Return the [x, y] coordinate for the center point of the cell that contains the specified text.  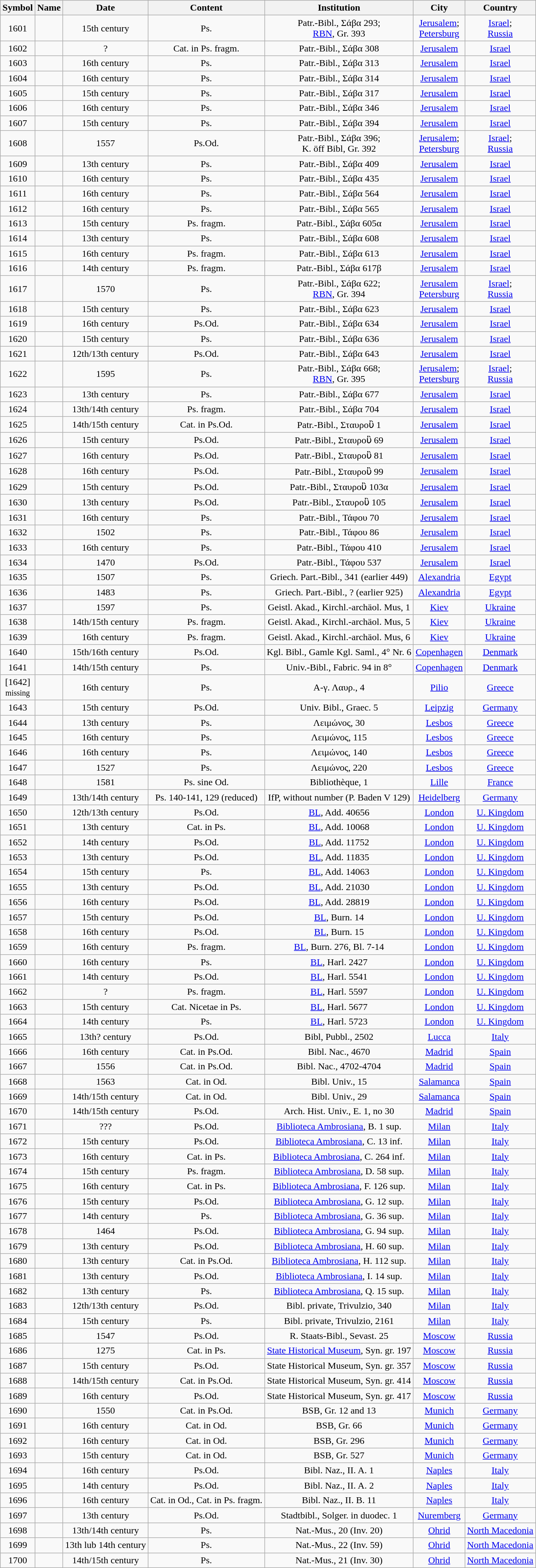
1527 [105, 767]
[1642]missing [18, 687]
1464 [105, 1231]
1607 [18, 123]
1581 [105, 782]
1675 [18, 1186]
Patr.-Bibl., Σάβα 435 [339, 178]
Biblioteca Ambrosiana, C. 264 inf. [339, 1156]
BL, Add. 40656 [339, 812]
BL, Harl. 2427 [339, 962]
1663 [18, 1007]
13th lub 14th century [105, 1545]
Name [49, 8]
Patr.-Bibl., Σάβα 394 [339, 123]
Country [500, 8]
1614 [18, 239]
1608 [18, 143]
Univ. Bibl., Graec. 5 [339, 707]
France [500, 782]
Λειμώνος, 30 [339, 723]
Patr.-Bibl., Σάβα 613 [339, 253]
BL, Burn. 14 [339, 917]
Biblioteca Ambrosiana, H. 112 sup. [339, 1261]
Biblioteca Ambrosiana, D. 58 sup. [339, 1171]
Bibl. Nac., 4702-4704 [339, 1067]
Bibl. private, Trivulzio, 340 [339, 1306]
1639 [18, 637]
Pilio [439, 687]
Kgl. Bibl., Gamle Kgl. Saml., 4° Nr. 6 [339, 652]
1620 [18, 339]
Nuremberg [439, 1515]
Bibl. Nac., 4670 [339, 1052]
1606 [18, 108]
1651 [18, 827]
1700 [18, 1560]
State Historical Museum, Syn. gr. 197 [339, 1351]
Λειμώνος, 115 [339, 738]
BL, Add. 14063 [339, 872]
BL, Harl. 5677 [339, 1007]
Patr.-Bibl., Σάβα 634 [339, 324]
1680 [18, 1261]
1699 [18, 1545]
Patr.-Bibl., Σάβα 677 [339, 394]
1661 [18, 977]
1682 [18, 1291]
1676 [18, 1201]
Lucca [439, 1037]
1668 [18, 1081]
1595 [105, 374]
1683 [18, 1306]
Patr.-Bibl., Σάβα 564 [339, 193]
1636 [18, 592]
1601 [18, 28]
City [439, 8]
Biblioteca Ambrosiana, G. 94 sup. [339, 1231]
1626 [18, 440]
1638 [18, 622]
1694 [18, 1471]
1650 [18, 812]
1622 [18, 374]
Geistl. Akad., Kirchl.-archäol. Mus, 6 [339, 637]
1623 [18, 394]
State Historical Museum, Syn. gr. 417 [339, 1395]
Nat.-Mus., 21 (Inv. 30) [339, 1560]
1645 [18, 738]
15th/16th century [105, 652]
1673 [18, 1156]
BSB, Gr. 527 [339, 1456]
1644 [18, 723]
Λειμώνος, 220 [339, 767]
Lille [439, 782]
1686 [18, 1351]
13th? century [105, 1037]
Biblioteca Ambrosiana, I. 14 sup. [339, 1276]
1628 [18, 471]
1610 [18, 178]
1625 [18, 424]
Nat.-Mus., 22 (Inv. 59) [339, 1545]
Patr.-Bibl., Σάβα 668;RBN, Gr. 395 [339, 374]
А-γ. Λαυρ., 4 [339, 687]
Content [206, 8]
BL, Add. 28819 [339, 902]
1637 [18, 607]
1611 [18, 193]
BSB, Gr. 66 [339, 1425]
1667 [18, 1067]
Patr.-Bibl., Σάβα 308 [339, 48]
Patr.-Bibl., Σάβα 704 [339, 409]
Bibliothèque, 1 [339, 782]
BL, Harl. 5723 [339, 1022]
BSB, Gr. 296 [339, 1440]
1689 [18, 1395]
1550 [105, 1410]
1603 [18, 63]
1630 [18, 502]
Patr.-Bibl., Σάβα 623 [339, 309]
1470 [105, 562]
1677 [18, 1216]
Cat. in Ps. fragm. [206, 48]
1678 [18, 1231]
1685 [18, 1336]
1621 [18, 354]
1652 [18, 842]
Biblioteca Ambrosiana, H. 60 sup. [339, 1246]
IfP, without number (P. Baden V 129) [339, 797]
1671 [18, 1126]
1665 [18, 1037]
Bibl. Univ., 29 [339, 1096]
1684 [18, 1321]
1563 [105, 1081]
1483 [105, 592]
Biblioteca Ambrosiana, G. 12 sup. [339, 1201]
1695 [18, 1485]
Institution [339, 8]
Ps. sine Od. [206, 782]
1681 [18, 1276]
JerusalemPetersburg [439, 288]
1679 [18, 1246]
1690 [18, 1410]
Arch. Hist. Univ., E. 1, no 30 [339, 1111]
Cat. Nicetae in Ps. [206, 1007]
1556 [105, 1067]
1613 [18, 224]
Patr.-Bibl., Σάβα 346 [339, 108]
1670 [18, 1111]
Patr.-Bibl., Σάβα 317 [339, 93]
1633 [18, 547]
Patr.-Bibl., Σταυροὒ 81 [339, 455]
1688 [18, 1381]
Patr.-Bibl., Τάφου 410 [339, 547]
Geistl. Akad., Kirchl.-archäol. Mus, 5 [339, 622]
1602 [18, 48]
1617 [18, 288]
Bibl. Naz., II. A. 2 [339, 1485]
BL, Add. 11835 [339, 857]
Patr.-Bibl., Σάβα 636 [339, 339]
Λειμώνος, 140 [339, 753]
Patr.-Bibl., Σάβα 313 [339, 63]
1666 [18, 1052]
1697 [18, 1515]
1619 [18, 324]
Geistl. Akad., Kirchl.-archäol. Mus, 1 [339, 607]
1654 [18, 872]
Patr.-Bibl., Σάβα 643 [339, 354]
1597 [105, 607]
Bibl. Univ., 15 [339, 1081]
Patr.-Bibl., Σάβα 608 [339, 239]
Patr.-Bibl., Σταυροὒ 1 [339, 424]
Bibl. Naz., II. A. 1 [339, 1471]
Ps. 140-141, 129 (reduced) [206, 797]
1632 [18, 532]
Biblioteca Ambrosiana, F. 126 sup. [339, 1186]
1655 [18, 887]
1692 [18, 1440]
1664 [18, 1022]
1646 [18, 753]
1696 [18, 1500]
Patr.-Bibl., Τάφου 537 [339, 562]
Patr.-Bibl., Σάβα 617β [339, 268]
1669 [18, 1096]
1647 [18, 767]
Univ.-Bibl., Fabric. 94 in 8° [339, 667]
1648 [18, 782]
??? [105, 1126]
Patr.-Bibl., Σάβα 314 [339, 78]
BSB, Gr. 12 and 13 [339, 1410]
1507 [105, 577]
1604 [18, 78]
Bibl. Naz., II. B. 11 [339, 1500]
Patr.-Bibl., Σταυροὒ 105 [339, 502]
Heidelberg [439, 797]
State Historical Museum, Syn. gr. 357 [339, 1366]
Biblioteca Ambrosiana, G. 36 sup. [339, 1216]
1693 [18, 1456]
Biblioteca Ambrosiana, C. 13 inf. [339, 1141]
1649 [18, 797]
1643 [18, 707]
1547 [105, 1336]
1629 [18, 487]
Patr.-Bibl., Σταυροὒ 69 [339, 440]
1641 [18, 667]
1631 [18, 518]
1570 [105, 288]
1674 [18, 1171]
Nat.-Mus., 20 (Inv. 20) [339, 1530]
BL, Add. 21030 [339, 887]
1656 [18, 902]
Patr.-Bibl., Σάβα 409 [339, 163]
Bibl. private, Trivulzio, 2161 [339, 1321]
Patr.-Bibl., Σταυροὒ 99 [339, 471]
1635 [18, 577]
1653 [18, 857]
BL, Harl. 5541 [339, 977]
1640 [18, 652]
Patr.-Bibl., Σάβα 293;RBN, Gr. 393 [339, 28]
Patr.-Bibl., Σάβα 605α [339, 224]
1659 [18, 947]
1672 [18, 1141]
1605 [18, 93]
1658 [18, 932]
1634 [18, 562]
1660 [18, 962]
Patr.-Bibl., Τάφου 86 [339, 532]
1612 [18, 209]
Biblioteca Ambrosiana, B. 1 sup. [339, 1126]
Patr.-Bibl., Σταυροὒ 103α [339, 487]
1275 [105, 1351]
1616 [18, 268]
1624 [18, 409]
1657 [18, 917]
Biblioteca Ambrosiana, Q. 15 sup. [339, 1291]
Stadtbibl., Solger. in duodec. 1 [339, 1515]
Griech. Part.-Bibl., ? (earlier 925) [339, 592]
R. Staats-Bibl., Sevast. 25 [339, 1336]
1698 [18, 1530]
Griech. Part.-Bibl., 341 (earlier 449) [339, 577]
1618 [18, 309]
1627 [18, 455]
Date [105, 8]
BL, Burn. 276, Bl. 7-14 [339, 947]
Patr.-Bibl., Σάβα 565 [339, 209]
1557 [105, 143]
1687 [18, 1366]
BL, Burn. 15 [339, 932]
BL, Harl. 5597 [339, 992]
1691 [18, 1425]
Symbol [18, 8]
Leipzig [439, 707]
Bibl, Pubbl., 2502 [339, 1037]
Patr.-Bibl., Σάβα 396;K. öff Bibl, Gr. 392 [339, 143]
Patr.-Bibl., Σάβα 622;RBN, Gr. 394 [339, 288]
1662 [18, 992]
1502 [105, 532]
BL, Add. 11752 [339, 842]
Cat. in Od., Cat. in Ps. fragm. [206, 1500]
BL, Add. 10068 [339, 827]
State Historical Museum, Syn. gr. 414 [339, 1381]
1609 [18, 163]
1615 [18, 253]
Patr.-Bibl., Τάφου 70 [339, 518]
